Provide the (x, y) coordinate of the cell's center where the given text is located.  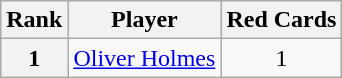
Red Cards (282, 20)
Rank (34, 20)
Oliver Holmes (144, 58)
Player (144, 20)
